Determine the [x, y] coordinate at the center of the cell enclosing the given text.  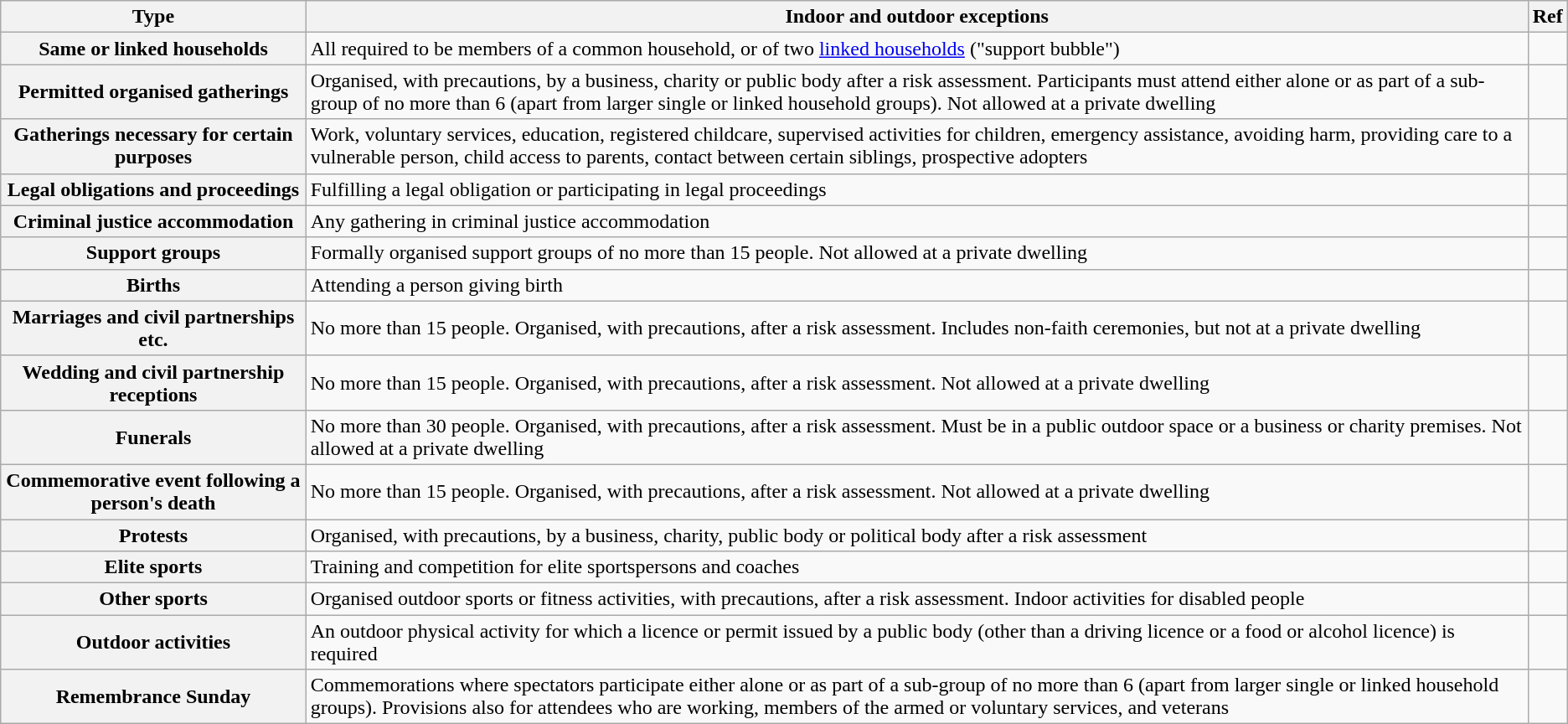
Fulfilling a legal obligation or participating in legal proceedings [916, 189]
Marriages and civil partnerships etc. [153, 328]
No more than 15 people. Organised, with precautions, after a risk assessment. Includes non-faith ceremonies, but not at a private dwelling [916, 328]
Organised, with precautions, by a business, charity, public body or political body after a risk assessment [916, 535]
Ref [1548, 17]
Permitted organised gatherings [153, 92]
Births [153, 285]
Any gathering in criminal justice accommodation [916, 221]
Type [153, 17]
Outdoor activities [153, 642]
Same or linked households [153, 49]
Protests [153, 535]
Funerals [153, 437]
Gatherings necessary for certain purposes [153, 146]
Organised outdoor sports or fitness activities, with precautions, after a risk assessment. Indoor activities for disabled people [916, 599]
Attending a person giving birth [916, 285]
Criminal justice accommodation [153, 221]
Wedding and civil partnership receptions [153, 382]
Formally organised support groups of no more than 15 people. Not allowed at a private dwelling [916, 253]
Training and competition for elite sportspersons and coaches [916, 567]
Support groups [153, 253]
Indoor and outdoor exceptions [916, 17]
All required to be members of a common household, or of two linked households ("support bubble") [916, 49]
Other sports [153, 599]
Commemorative event following a person's death [153, 491]
Remembrance Sunday [153, 697]
Legal obligations and proceedings [153, 189]
Elite sports [153, 567]
